Return (X, Y) of the center of cell containing provided text 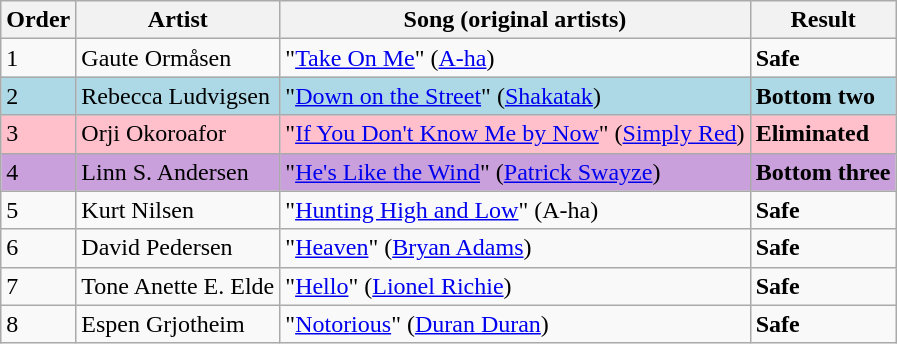
Rebecca Ludvigsen (178, 96)
"Hunting High and Low" (A-ha) (515, 210)
Eliminated (823, 134)
"If You Don't Know Me by Now" (Simply Red) (515, 134)
Artist (178, 20)
"Down on the Street" (Shakatak) (515, 96)
Song (original artists) (515, 20)
Orji Okoroafor (178, 134)
"Take On Me" (A-ha) (515, 58)
"Hello" (Lionel Richie) (515, 286)
"He's Like the Wind" (Patrick Swayze) (515, 172)
7 (38, 286)
"Notorious" (Duran Duran) (515, 324)
Bottom two (823, 96)
Kurt Nilsen (178, 210)
3 (38, 134)
Order (38, 20)
Gaute Ormåsen (178, 58)
2 (38, 96)
8 (38, 324)
1 (38, 58)
Espen Grjotheim (178, 324)
Bottom three (823, 172)
4 (38, 172)
"Heaven" (Bryan Adams) (515, 248)
Linn S. Andersen (178, 172)
David Pedersen (178, 248)
Result (823, 20)
6 (38, 248)
Tone Anette E. Elde (178, 286)
5 (38, 210)
